Provide the [X, Y] coordinate of the cell's center where the given text is located.  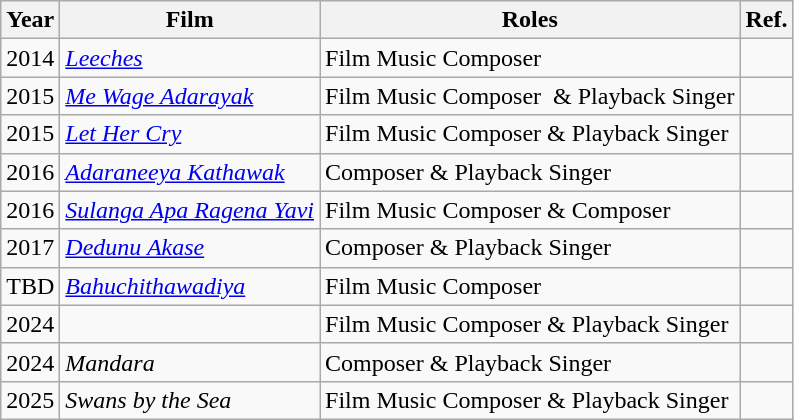
2014 [30, 58]
Adaraneeya Kathawak [190, 172]
Bahuchithawadiya [190, 286]
Roles [530, 20]
Year [30, 20]
Film Music Composer & Composer [530, 210]
Mandara [190, 362]
TBD [30, 286]
Me Wage Adarayak [190, 96]
Dedunu Akase [190, 248]
2017 [30, 248]
Leeches [190, 58]
Ref. [766, 20]
2025 [30, 400]
Sulanga Apa Ragena Yavi [190, 210]
Let Her Cry [190, 134]
Film [190, 20]
Swans by the Sea [190, 400]
